For the text-containing cell, return its midpoint in [X, Y] coordinate format. 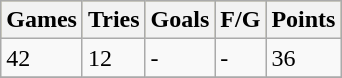
Goals [180, 20]
42 [42, 58]
Tries [114, 20]
Games [42, 20]
F/G [240, 20]
Points [304, 20]
36 [304, 58]
12 [114, 58]
